Determine the [X, Y] coordinate at the center of the cell enclosing the given text.  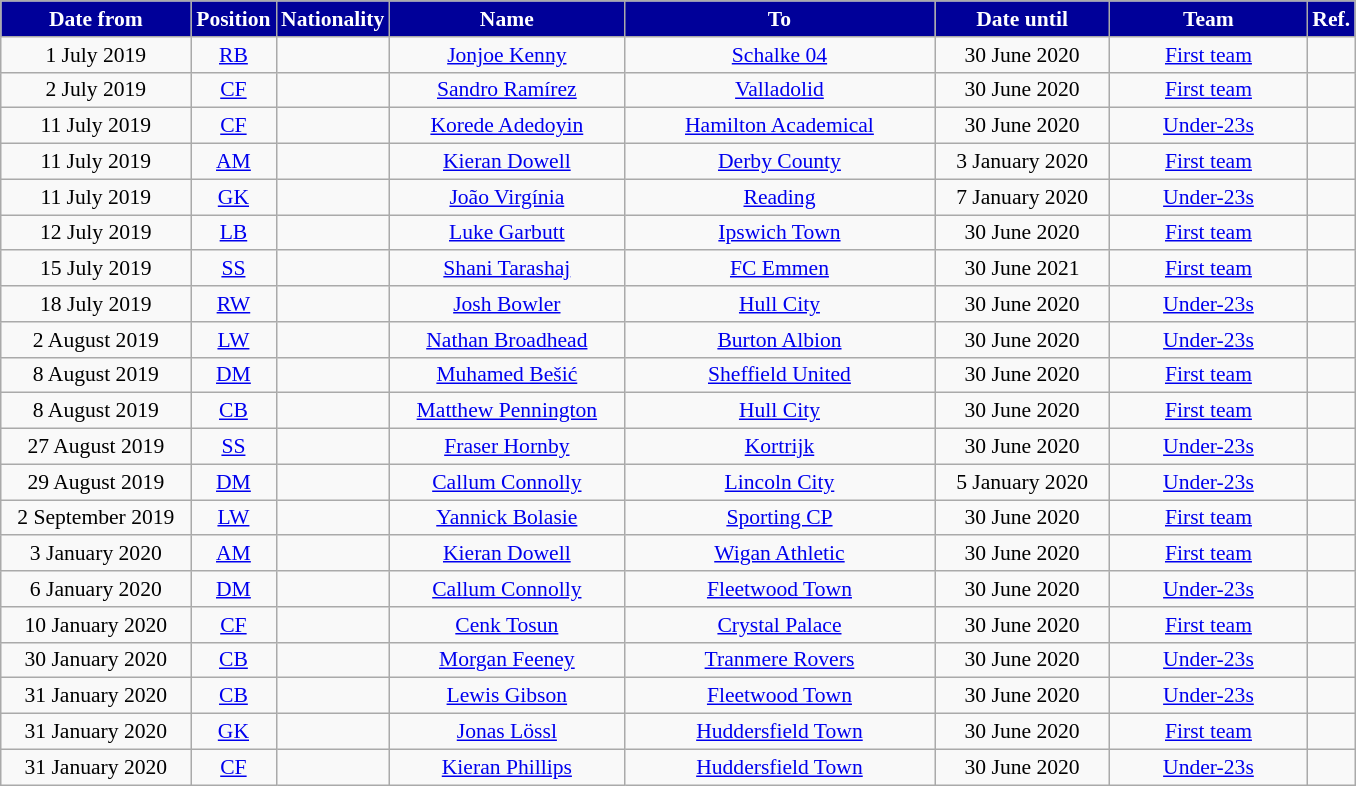
2 September 2019 [96, 518]
Morgan Feeney [506, 660]
Position [234, 19]
2 July 2019 [96, 90]
Kortrijk [779, 447]
To [779, 19]
Ref. [1331, 19]
12 July 2019 [96, 233]
Hamilton Academical [779, 126]
Sandro Ramírez [506, 90]
18 July 2019 [96, 304]
Sporting CP [779, 518]
6 January 2020 [96, 589]
Wigan Athletic [779, 554]
Reading [779, 197]
Date from [96, 19]
RB [234, 55]
Team [1209, 19]
Josh Bowler [506, 304]
Name [506, 19]
7 January 2020 [1022, 197]
5 January 2020 [1022, 482]
Fraser Hornby [506, 447]
Tranmere Rovers [779, 660]
Schalke 04 [779, 55]
Valladolid [779, 90]
15 July 2019 [96, 269]
1 July 2019 [96, 55]
Lincoln City [779, 482]
Luke Garbutt [506, 233]
29 August 2019 [96, 482]
Korede Adedoyin [506, 126]
2 August 2019 [96, 340]
Derby County [779, 162]
LB [234, 233]
Jonas Lössl [506, 732]
30 January 2020 [96, 660]
Cenk Tosun [506, 625]
João Virgínia [506, 197]
RW [234, 304]
Yannick Bolasie [506, 518]
Shani Tarashaj [506, 269]
10 January 2020 [96, 625]
Burton Albion [779, 340]
Kieran Phillips [506, 767]
Nationality [332, 19]
Matthew Pennington [506, 411]
Sheffield United [779, 375]
Ipswich Town [779, 233]
27 August 2019 [96, 447]
Jonjoe Kenny [506, 55]
Muhamed Bešić [506, 375]
FC Emmen [779, 269]
Crystal Palace [779, 625]
Nathan Broadhead [506, 340]
Lewis Gibson [506, 696]
Date until [1022, 19]
30 June 2021 [1022, 269]
